Search for the cell housing the specified text and yield its [x, y] center coordinate. 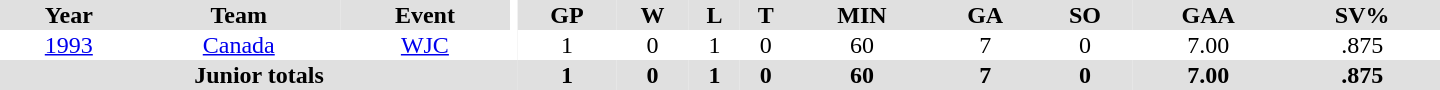
Junior totals [259, 75]
Canada [239, 45]
Event [425, 15]
GAA [1208, 15]
W [652, 15]
L [714, 15]
T [766, 15]
GP [567, 15]
1993 [69, 45]
MIN [862, 15]
SV% [1362, 15]
SO [1085, 15]
WJC [425, 45]
Team [239, 15]
Year [69, 15]
GA [986, 15]
